Capture the cell that displays the provided text and extract its [X, Y] central coordinate. 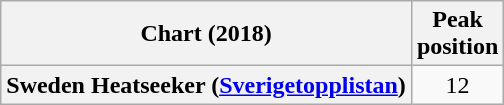
Chart (2018) [206, 34]
Peakposition [457, 34]
12 [457, 85]
Sweden Heatseeker (Sverigetopplistan) [206, 85]
